Identify which cell holds the provided text, then report its (X, Y) central coordinate. 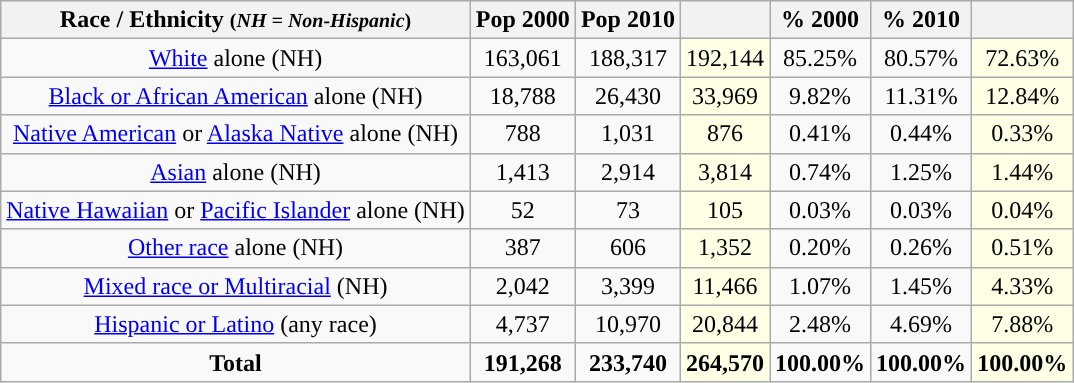
4,737 (522, 324)
191,268 (522, 362)
606 (628, 248)
1,031 (628, 134)
264,570 (724, 362)
11,466 (724, 286)
Pop 2010 (628, 20)
Pop 2000 (522, 20)
Native American or Alaska Native alone (NH) (236, 134)
Race / Ethnicity (NH = Non-Hispanic) (236, 20)
3,814 (724, 172)
4.69% (922, 324)
1,413 (522, 172)
0.33% (1022, 134)
1,352 (724, 248)
0.51% (1022, 248)
1.44% (1022, 172)
72.63% (1022, 58)
1.07% (820, 286)
192,144 (724, 58)
12.84% (1022, 96)
0.41% (820, 134)
387 (522, 248)
7.88% (1022, 324)
85.25% (820, 58)
18,788 (522, 96)
% 2010 (922, 20)
1.25% (922, 172)
11.31% (922, 96)
73 (628, 210)
2.48% (820, 324)
% 2000 (820, 20)
Native Hawaiian or Pacific Islander alone (NH) (236, 210)
188,317 (628, 58)
0.74% (820, 172)
9.82% (820, 96)
2,042 (522, 286)
Hispanic or Latino (any race) (236, 324)
Total (236, 362)
3,399 (628, 286)
33,969 (724, 96)
1.45% (922, 286)
0.20% (820, 248)
0.04% (1022, 210)
0.26% (922, 248)
4.33% (1022, 286)
Mixed race or Multiracial (NH) (236, 286)
163,061 (522, 58)
788 (522, 134)
10,970 (628, 324)
Other race alone (NH) (236, 248)
Black or African American alone (NH) (236, 96)
Asian alone (NH) (236, 172)
233,740 (628, 362)
0.44% (922, 134)
20,844 (724, 324)
White alone (NH) (236, 58)
876 (724, 134)
80.57% (922, 58)
26,430 (628, 96)
2,914 (628, 172)
105 (724, 210)
52 (522, 210)
